Provide the (x, y) coordinate of the cell's center where the given text is located.  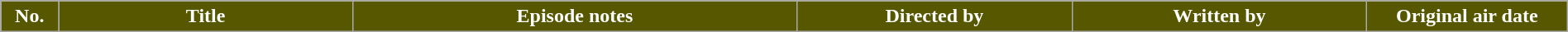
Title (206, 16)
Episode notes (576, 16)
Directed by (935, 16)
Original air date (1467, 16)
Written by (1220, 16)
No. (30, 16)
